Provide the [X, Y] coordinate of the cell's center where the given text is located.  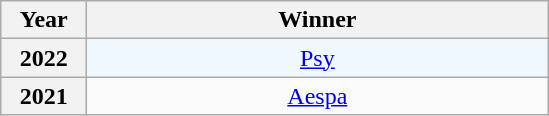
Winner [318, 20]
Psy [318, 58]
Aespa [318, 96]
Year [44, 20]
2022 [44, 58]
2021 [44, 96]
